Capture the cell that displays the provided text and extract its [x, y] central coordinate. 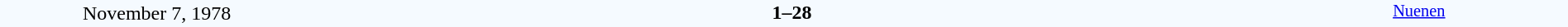
November 7, 1978 [157, 13]
Nuenen [1419, 13]
1–28 [791, 12]
